Detect which cell encompasses the target text, then output its (X, Y) center coordinate. 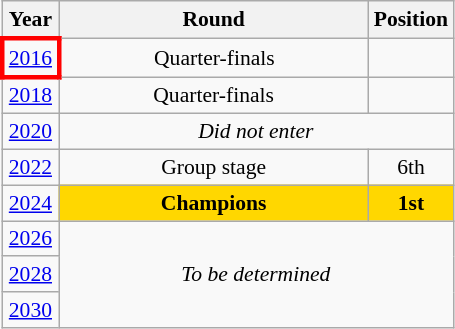
2024 (30, 203)
6th (411, 168)
2030 (30, 310)
Year (30, 20)
2020 (30, 132)
2016 (30, 58)
To be determined (256, 274)
Position (411, 20)
2026 (30, 239)
2022 (30, 168)
Champions (214, 203)
Round (214, 20)
2018 (30, 96)
1st (411, 203)
Did not enter (256, 132)
Group stage (214, 168)
2028 (30, 275)
